Output the [x, y] coordinate of the center of the cell containing the given text.  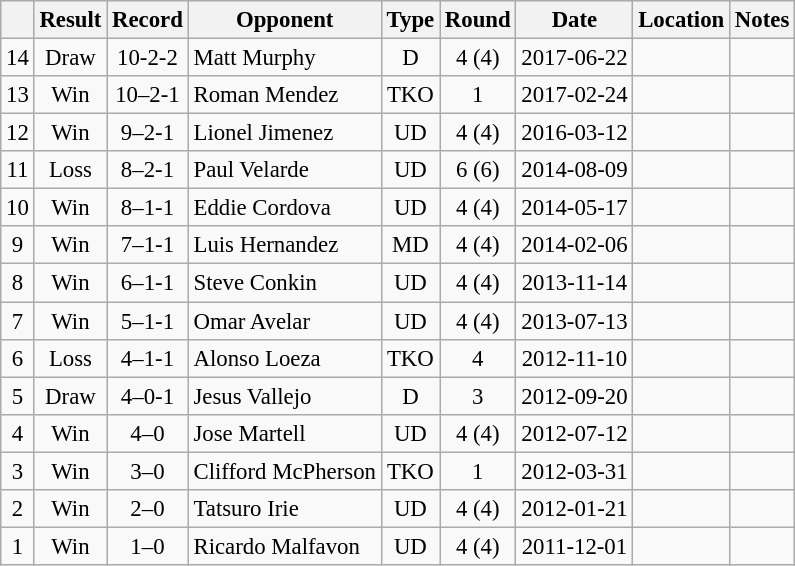
13 [18, 95]
Luis Hernandez [284, 245]
8 [18, 283]
11 [18, 170]
2013-11-14 [574, 283]
9–2-1 [148, 133]
5–1-1 [148, 321]
2014-05-17 [574, 208]
Jose Martell [284, 433]
2012-01-21 [574, 509]
Result [70, 20]
2014-08-09 [574, 170]
MD [410, 245]
4–1-1 [148, 358]
3–0 [148, 471]
2011-12-01 [574, 546]
7–1-1 [148, 245]
Steve Conkin [284, 283]
Type [410, 20]
Lionel Jimenez [284, 133]
Omar Avelar [284, 321]
Ricardo Malfavon [284, 546]
9 [18, 245]
6 [18, 358]
4–0-1 [148, 396]
Jesus Vallejo [284, 396]
4–0 [148, 433]
Opponent [284, 20]
8–2-1 [148, 170]
2017-06-22 [574, 58]
10 [18, 208]
2012-09-20 [574, 396]
Location [682, 20]
2–0 [148, 509]
8–1-1 [148, 208]
6–1-1 [148, 283]
Tatsuro Irie [284, 509]
2012-11-10 [574, 358]
10–2-1 [148, 95]
2013-07-13 [574, 321]
6 (6) [478, 170]
12 [18, 133]
2 [18, 509]
Record [148, 20]
Paul Velarde [284, 170]
2017-02-24 [574, 95]
14 [18, 58]
Notes [762, 20]
Matt Murphy [284, 58]
2012-03-31 [574, 471]
Roman Mendez [284, 95]
2014-02-06 [574, 245]
2012-07-12 [574, 433]
Round [478, 20]
5 [18, 396]
7 [18, 321]
Eddie Cordova [284, 208]
Alonso Loeza [284, 358]
2016-03-12 [574, 133]
10-2-2 [148, 58]
1–0 [148, 546]
Date [574, 20]
Clifford McPherson [284, 471]
